For the text-containing cell, return its midpoint in (x, y) coordinate format. 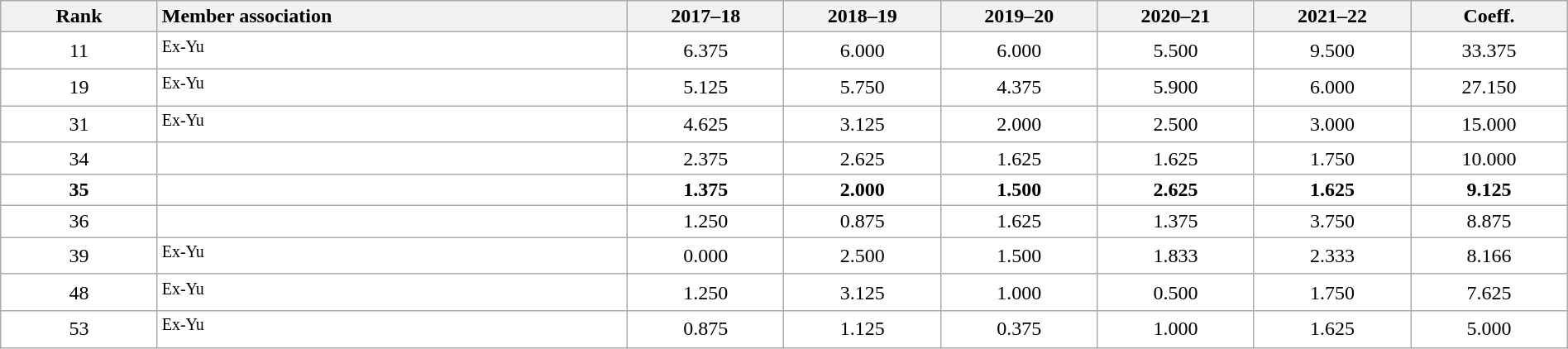
0.500 (1176, 293)
1.833 (1176, 256)
9.500 (1331, 51)
19 (79, 88)
2017–18 (706, 17)
10.000 (1489, 158)
15.000 (1489, 124)
9.125 (1489, 190)
5.125 (706, 88)
11 (79, 51)
27.150 (1489, 88)
3.000 (1331, 124)
1.125 (862, 329)
5.900 (1176, 88)
39 (79, 256)
2.333 (1331, 256)
0.000 (706, 256)
8.166 (1489, 256)
48 (79, 293)
2018–19 (862, 17)
53 (79, 329)
2020–21 (1176, 17)
2.375 (706, 158)
4.625 (706, 124)
2021–22 (1331, 17)
5.000 (1489, 329)
6.375 (706, 51)
Member association (392, 17)
34 (79, 158)
5.500 (1176, 51)
Coeff. (1489, 17)
Rank (79, 17)
0.375 (1019, 329)
35 (79, 190)
2019–20 (1019, 17)
5.750 (862, 88)
4.375 (1019, 88)
33.375 (1489, 51)
8.875 (1489, 222)
36 (79, 222)
3.750 (1331, 222)
7.625 (1489, 293)
31 (79, 124)
